Find where the given text appears and provide that cell's center as (x, y) coordinate. 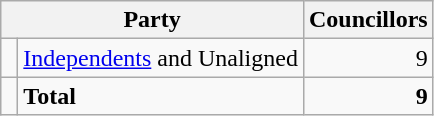
Independents and Unaligned (161, 58)
Total (161, 96)
Councillors (368, 20)
Party (152, 20)
